Capture the cell that displays the provided text and extract its [X, Y] central coordinate. 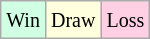
Draw [72, 20]
Win [24, 20]
Loss [126, 20]
